Scan for the cell matching the given text and deliver its (x, y) coordinate at center. 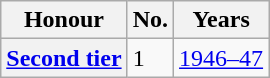
Second tier (64, 58)
1946–47 (222, 58)
Honour (64, 20)
1 (150, 58)
No. (150, 20)
Years (222, 20)
